Identify which cell holds the provided text, then report its (x, y) central coordinate. 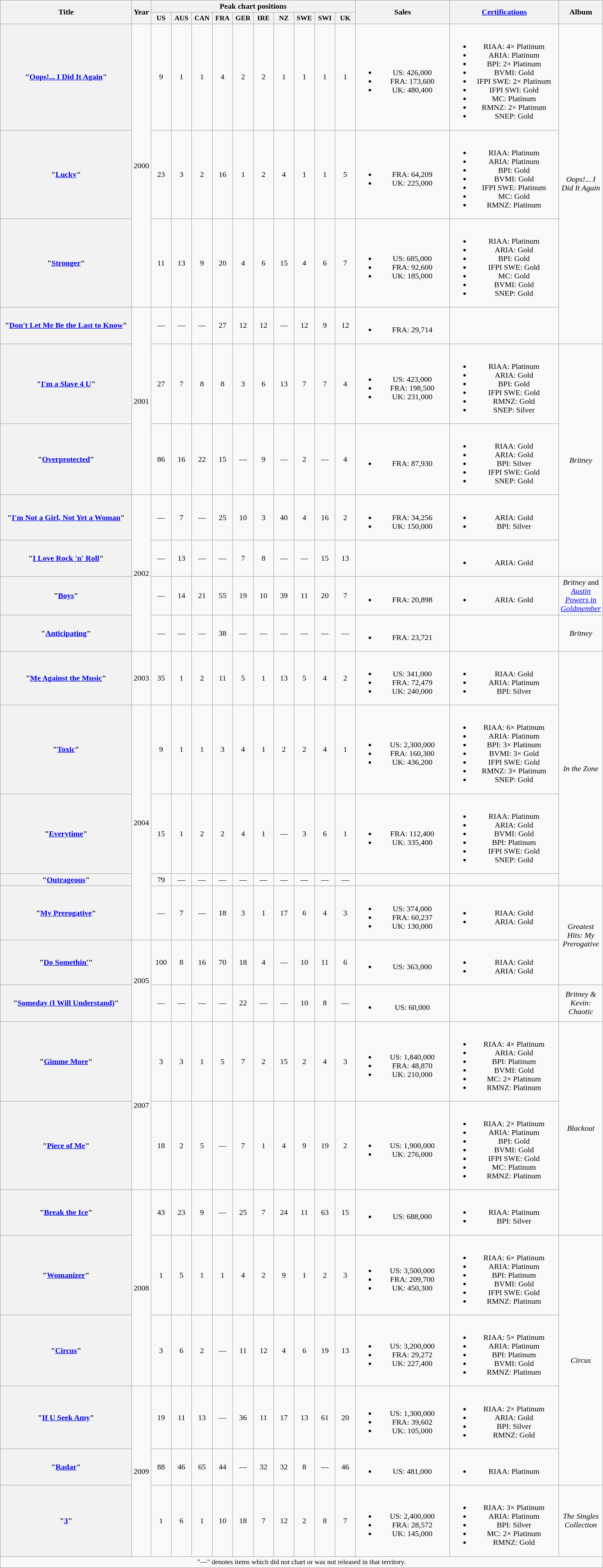
NZ (284, 18)
FRA: 87,930 (403, 460)
FRA: 34,256UK: 150,000 (403, 518)
"3" (66, 1521)
24 (284, 1213)
"Anticipating" (66, 633)
2000 (141, 166)
Oops!... I Did It Again (581, 184)
"Toxic" (66, 750)
SWE (304, 18)
FRA: 64,209UK: 225,000 (403, 175)
RIAA: 2× PlatinumARIA: PlatinumBPI: GoldBVMI: GoldIFPI SWE: GoldMC: PlatinumRMNZ: Platinum (504, 1146)
GER (243, 18)
US: 481,000 (403, 1467)
US: 3,200,000FRA: 29,272UK: 227,400 (403, 1351)
US: 1,900,000UK: 276,000 (403, 1146)
Album (581, 12)
38 (223, 633)
RIAA: 2× PlatinumARIA: GoldBPI: SilverRMNZ: Gold (504, 1418)
US (161, 18)
100 (161, 962)
RIAA: Platinum (504, 1467)
RIAA: 4× PlatinumARIA: PlatinumBPI: 2× PlatinumBVMI: GoldIFPI SWE: 2× PlatinumIFPI SWI: GoldMC: PlatinumRMNZ: 2× PlatinumSNEP: Gold (504, 77)
"Stronger" (66, 263)
Circus (581, 1360)
RIAA: PlatinumARIA: GoldBPI: GoldIFPI SWE: GoldRMNZ: GoldSNEP: Silver (504, 384)
2002 (141, 573)
Certifications (504, 12)
RIAA: PlatinumARIA: GoldBVMI: GoldBPI: PlatinumIFPI SWE: GoldSNEP: Gold (504, 834)
ARIA: GoldBPI: Silver (504, 518)
RIAA: GoldARIA: PlatinumBPI: Silver (504, 678)
"Don't Let Me Be the Last to Know" (66, 325)
RIAA: 6× PlatinumARIA: PlatinumBPI: 3× PlatinumBVMI: 3× GoldIFPI SWE: GoldRMNZ: 3× PlatinumSNEP: Gold (504, 750)
Title (66, 12)
Blackout (581, 1128)
"I Love Rock 'n' Roll" (66, 558)
US: 1,840,000FRA: 48,870UK: 210,000 (403, 1061)
36 (243, 1418)
Britney & Kevin: Chaotic (581, 1003)
RIAA: PlatinumBPI: Silver (504, 1213)
"Do Somethin'" (66, 962)
UK (345, 18)
"Lucky" (66, 175)
55 (223, 595)
88 (161, 1467)
63 (325, 1213)
2003 (141, 678)
"If U Seek Amy" (66, 1418)
2005 (141, 980)
2004 (141, 822)
Year (141, 12)
"—" denotes items which did not chart or was not released in that territory. (301, 1562)
RIAA: GoldARIA: GoldBPI: SilverIFPI SWE: GoldSNEP: Gold (504, 460)
"Womanizer" (66, 1275)
RIAA: 5× PlatinumARIA: PlatinumBPI: PlatinumBVMI: GoldRMNZ: Platinum (504, 1351)
RIAA: 6× PlatinumARIA: PlatinumBPI: PlatinumBVMI: GoldIFPI SWE: GoldRMNZ: Platinum (504, 1275)
"My Prerogative" (66, 913)
FRA (223, 18)
FRA: 29,714 (403, 325)
US: 423,000FRA: 198,500UK: 231,000 (403, 384)
"Piece of Me" (66, 1146)
"I'm Not a Girl, Not Yet a Woman" (66, 518)
US: 2,300,000FRA: 160,300UK: 436,200 (403, 750)
Greatest Hits: My Prerogative (581, 935)
65 (202, 1467)
"Oops!... I Did It Again" (66, 77)
35 (161, 678)
"Me Against the Music" (66, 678)
"Someday (I Will Understand)" (66, 1003)
2007 (141, 1106)
CAN (202, 18)
US: 688,000 (403, 1213)
AUS (182, 18)
FRA: 112,400UK: 335,400 (403, 834)
61 (325, 1418)
44 (223, 1467)
US: 1,300,000FRA: 39,602UK: 105,000 (403, 1418)
Britney and Austin Powers in Goldmember (581, 595)
US: 374,000FRA: 60,237UK: 130,000 (403, 913)
2001 (141, 401)
"Radar" (66, 1467)
21 (202, 595)
2009 (141, 1471)
43 (161, 1213)
US: 363,000 (403, 962)
In the Zone (581, 769)
Peak chart positions (253, 6)
Sales (403, 12)
FRA: 23,721 (403, 633)
2008 (141, 1288)
US: 3,500,000FRA: 209,700UK: 450,300 (403, 1275)
RIAA: PlatinumARIA: GoldBPI: GoldIFPI SWE: GoldMC: GoldBVMI: GoldSNEP: Gold (504, 263)
"Circus" (66, 1351)
US: 685,000FRA: 92,600UK: 185,000 (403, 263)
SWI (325, 18)
"Boys" (66, 595)
RIAA: 4× PlatinumARIA: GoldBPI: PlatinumBVMI: GoldMC: 2× PlatinumRMNZ: Platinum (504, 1061)
"I'm a Slave 4 U" (66, 384)
39 (284, 595)
"Everytime" (66, 834)
"Overprotected" (66, 460)
RIAA: 3× PlatinumARIA: PlatinumBPI: SilverMC: 2× PlatinumRMNZ: Gold (504, 1521)
The Singles Collection (581, 1521)
US: 2,400,000FRA: 28,572UK: 145,000 (403, 1521)
FRA: 20,898 (403, 595)
70 (223, 962)
86 (161, 460)
"Outrageous" (66, 880)
US: 341,000FRA: 72,479UK: 240,000 (403, 678)
IRE (263, 18)
"Break the Ice" (66, 1213)
US: 60,000 (403, 1003)
US: 426,000FRA: 173,600UK: 480,400 (403, 77)
14 (182, 595)
79 (161, 880)
"Gimme More" (66, 1061)
RIAA: PlatinumARIA: PlatinumBPI: GoldBVMI: GoldIFPI SWE: PlatinumMC: GoldRMNZ: Platinum (504, 175)
40 (284, 518)
